Search for the cell housing the specified text and yield its (X, Y) center coordinate. 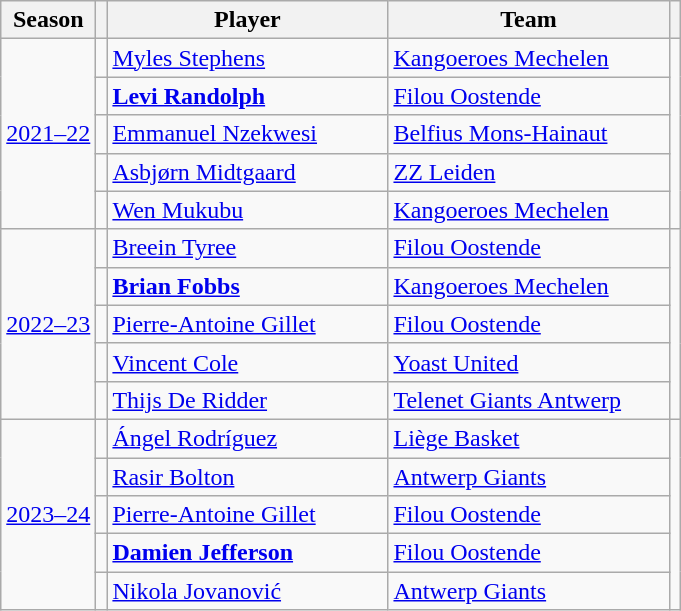
Yoast United (528, 362)
Breein Tyree (248, 248)
2022–23 (48, 324)
Team (528, 20)
ZZ Leiden (528, 172)
Liège Basket (528, 438)
Ángel Rodríguez (248, 438)
2021–22 (48, 134)
Emmanuel Nzekwesi (248, 134)
Myles Stephens (248, 58)
Player (248, 20)
Rasir Bolton (248, 477)
Asbjørn Midtgaard (248, 172)
Brian Fobbs (248, 286)
Levi Randolph (248, 96)
Belfius Mons-Hainaut (528, 134)
2023–24 (48, 514)
Damien Jefferson (248, 553)
Telenet Giants Antwerp (528, 400)
Thijs De Ridder (248, 400)
Wen Mukubu (248, 210)
Vincent Cole (248, 362)
Season (48, 20)
Nikola Jovanović (248, 591)
